Provide the [x, y] coordinate of the cell's center where the given text is located.  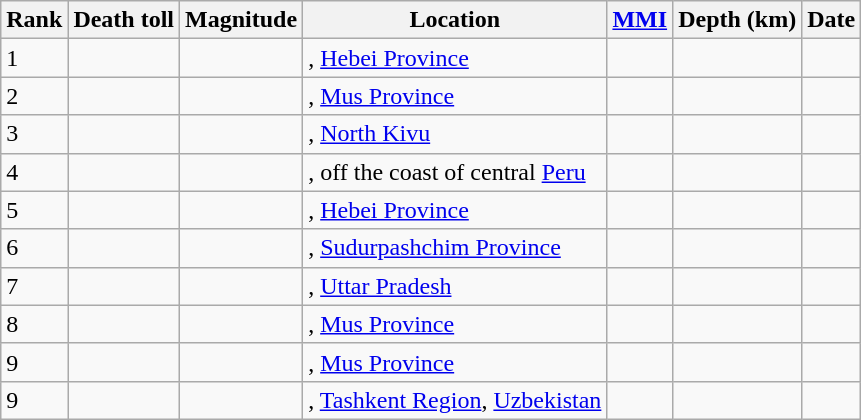
Death toll [124, 20]
7 [34, 286]
2 [34, 96]
3 [34, 134]
MMI [640, 20]
Rank [34, 20]
Location [455, 20]
, North Kivu [455, 134]
Depth (km) [738, 20]
, off the coast of central Peru [455, 172]
, Uttar Pradesh [455, 286]
, Sudurpashchim Province [455, 248]
4 [34, 172]
5 [34, 210]
1 [34, 58]
8 [34, 324]
, Tashkent Region, Uzbekistan [455, 400]
6 [34, 248]
Date [832, 20]
Magnitude [242, 20]
